Extract the [x, y] coordinate from the center of the cell holding the provided text.  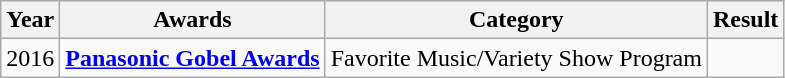
Awards [192, 20]
2016 [30, 58]
Category [516, 20]
Result [745, 20]
Panasonic Gobel Awards [192, 58]
Favorite Music/Variety Show Program [516, 58]
Year [30, 20]
